Output the (x, y) coordinate of the center of the cell containing the given text.  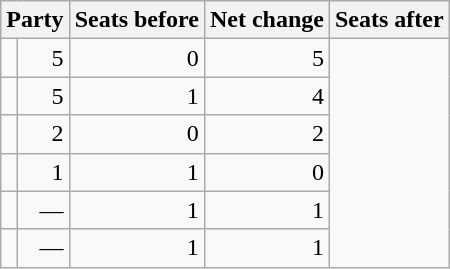
4 (266, 96)
Seats after (389, 20)
Party (35, 20)
Seats before (136, 20)
Net change (266, 20)
